Search for the cell housing the specified text and yield its [X, Y] center coordinate. 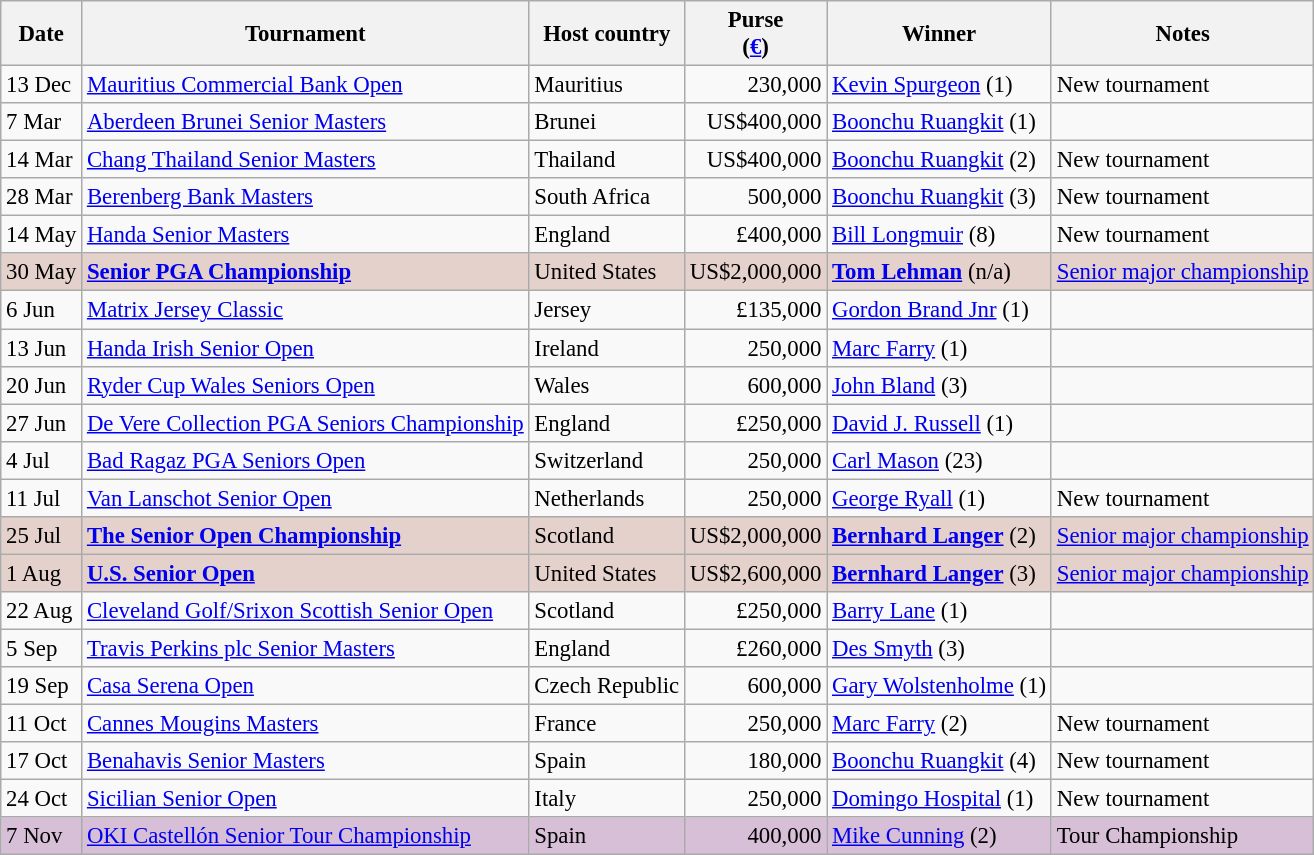
Handa Irish Senior Open [306, 348]
Thailand [606, 160]
28 Mar [42, 197]
Gary Wolstenholme (1) [940, 686]
Ireland [606, 348]
Mike Cunning (2) [940, 836]
Cleveland Golf/Srixon Scottish Senior Open [306, 611]
Purse(€) [755, 34]
22 Aug [42, 611]
1 Aug [42, 573]
France [606, 724]
Czech Republic [606, 686]
US$2,600,000 [755, 573]
Boonchu Ruangkit (2) [940, 160]
Tour Championship [1182, 836]
Kevin Spurgeon (1) [940, 85]
Mauritius Commercial Bank Open [306, 85]
De Vere Collection PGA Seniors Championship [306, 423]
7 Nov [42, 836]
Bernhard Langer (2) [940, 536]
The Senior Open Championship [306, 536]
Jersey [606, 310]
Host country [606, 34]
Gordon Brand Jnr (1) [940, 310]
5 Sep [42, 648]
OKI Castellón Senior Tour Championship [306, 836]
Wales [606, 385]
£400,000 [755, 235]
Casa Serena Open [306, 686]
Chang Thailand Senior Masters [306, 160]
Bill Longmuir (8) [940, 235]
13 Jun [42, 348]
Mauritius [606, 85]
19 Sep [42, 686]
U.S. Senior Open [306, 573]
20 Jun [42, 385]
Boonchu Ruangkit (3) [940, 197]
13 Dec [42, 85]
11 Jul [42, 498]
24 Oct [42, 799]
David J. Russell (1) [940, 423]
Netherlands [606, 498]
27 Jun [42, 423]
£260,000 [755, 648]
400,000 [755, 836]
Winner [940, 34]
Marc Farry (2) [940, 724]
Aberdeen Brunei Senior Masters [306, 122]
Brunei [606, 122]
Van Lanschot Senior Open [306, 498]
Des Smyth (3) [940, 648]
Berenberg Bank Masters [306, 197]
Marc Farry (1) [940, 348]
6 Jun [42, 310]
Senior PGA Championship [306, 273]
Tom Lehman (n/a) [940, 273]
Boonchu Ruangkit (1) [940, 122]
Notes [1182, 34]
Sicilian Senior Open [306, 799]
Tournament [306, 34]
30 May [42, 273]
230,000 [755, 85]
4 Jul [42, 460]
500,000 [755, 197]
George Ryall (1) [940, 498]
Barry Lane (1) [940, 611]
Switzerland [606, 460]
14 Mar [42, 160]
Benahavis Senior Masters [306, 761]
Handa Senior Masters [306, 235]
Italy [606, 799]
South Africa [606, 197]
£135,000 [755, 310]
14 May [42, 235]
11 Oct [42, 724]
180,000 [755, 761]
Travis Perkins plc Senior Masters [306, 648]
Date [42, 34]
Ryder Cup Wales Seniors Open [306, 385]
John Bland (3) [940, 385]
7 Mar [42, 122]
Cannes Mougins Masters [306, 724]
Bad Ragaz PGA Seniors Open [306, 460]
25 Jul [42, 536]
Carl Mason (23) [940, 460]
Bernhard Langer (3) [940, 573]
Matrix Jersey Classic [306, 310]
Domingo Hospital (1) [940, 799]
17 Oct [42, 761]
Boonchu Ruangkit (4) [940, 761]
